Detect which cell encompasses the target text, then output its (x, y) center coordinate. 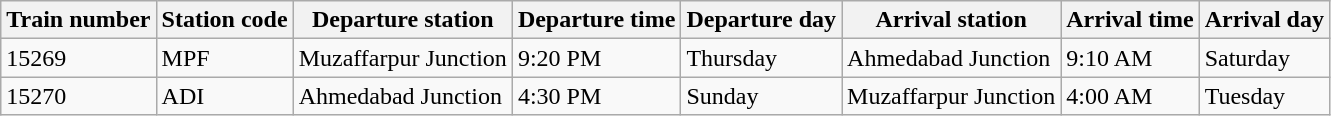
Saturday (1264, 58)
Tuesday (1264, 96)
4:30 PM (596, 96)
Departure day (762, 20)
15269 (78, 58)
4:00 AM (1130, 96)
Arrival day (1264, 20)
Departure station (402, 20)
Station code (224, 20)
15270 (78, 96)
ADI (224, 96)
Train number (78, 20)
9:20 PM (596, 58)
MPF (224, 58)
Departure time (596, 20)
Arrival station (952, 20)
Thursday (762, 58)
Arrival time (1130, 20)
Sunday (762, 96)
9:10 AM (1130, 58)
